Locate the cell with the specified text and output its [x, y] center coordinate. 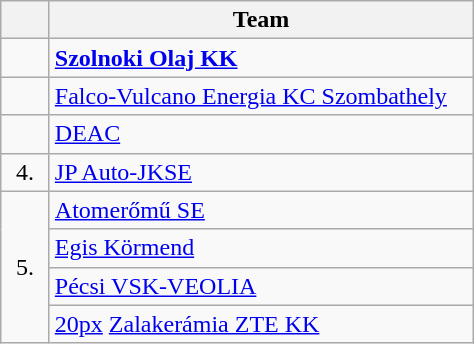
4. [26, 172]
Atomerőmű SE [261, 210]
Falco-Vulcano Energia KC Szombathely [261, 96]
5. [26, 267]
Pécsi VSK-VEOLIA [261, 286]
20px Zalakerámia ZTE KK [261, 324]
Szolnoki Olaj KK [261, 58]
DEAC [261, 134]
Egis Körmend [261, 248]
JP Auto-JKSE [261, 172]
Team [261, 20]
